Output the (x, y) coordinate of the center of the cell containing the given text.  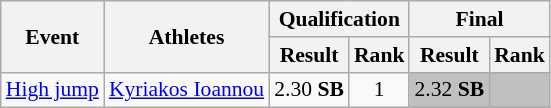
2.30 SB (309, 90)
1 (380, 90)
Athletes (186, 36)
Kyriakos Ioannou (186, 90)
Event (52, 36)
Qualification (339, 19)
High jump (52, 90)
Final (479, 19)
2.32 SB (449, 90)
